Scan for the cell matching the given text and deliver its (x, y) coordinate at center. 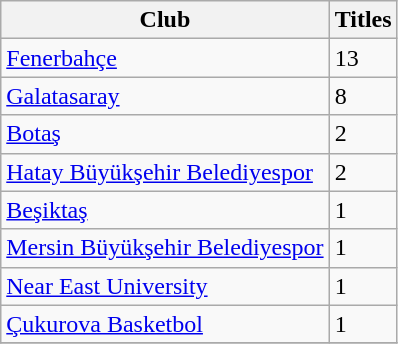
Near East University (165, 286)
Galatasaray (165, 96)
Çukurova Basketbol (165, 324)
Mersin Büyükşehir Belediyespor (165, 248)
Fenerbahçe (165, 58)
13 (363, 58)
Beşiktaş (165, 210)
Botaş (165, 134)
Club (165, 20)
Titles (363, 20)
8 (363, 96)
Hatay Büyükşehir Belediyespor (165, 172)
